Search for the cell housing the specified text and yield its [X, Y] center coordinate. 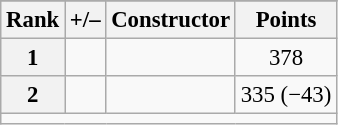
Points [286, 20]
378 [286, 58]
+/– [86, 20]
335 (−43) [286, 95]
1 [33, 58]
Constructor [171, 20]
Rank [33, 20]
2 [33, 95]
